Capture the cell that displays the provided text and extract its [x, y] central coordinate. 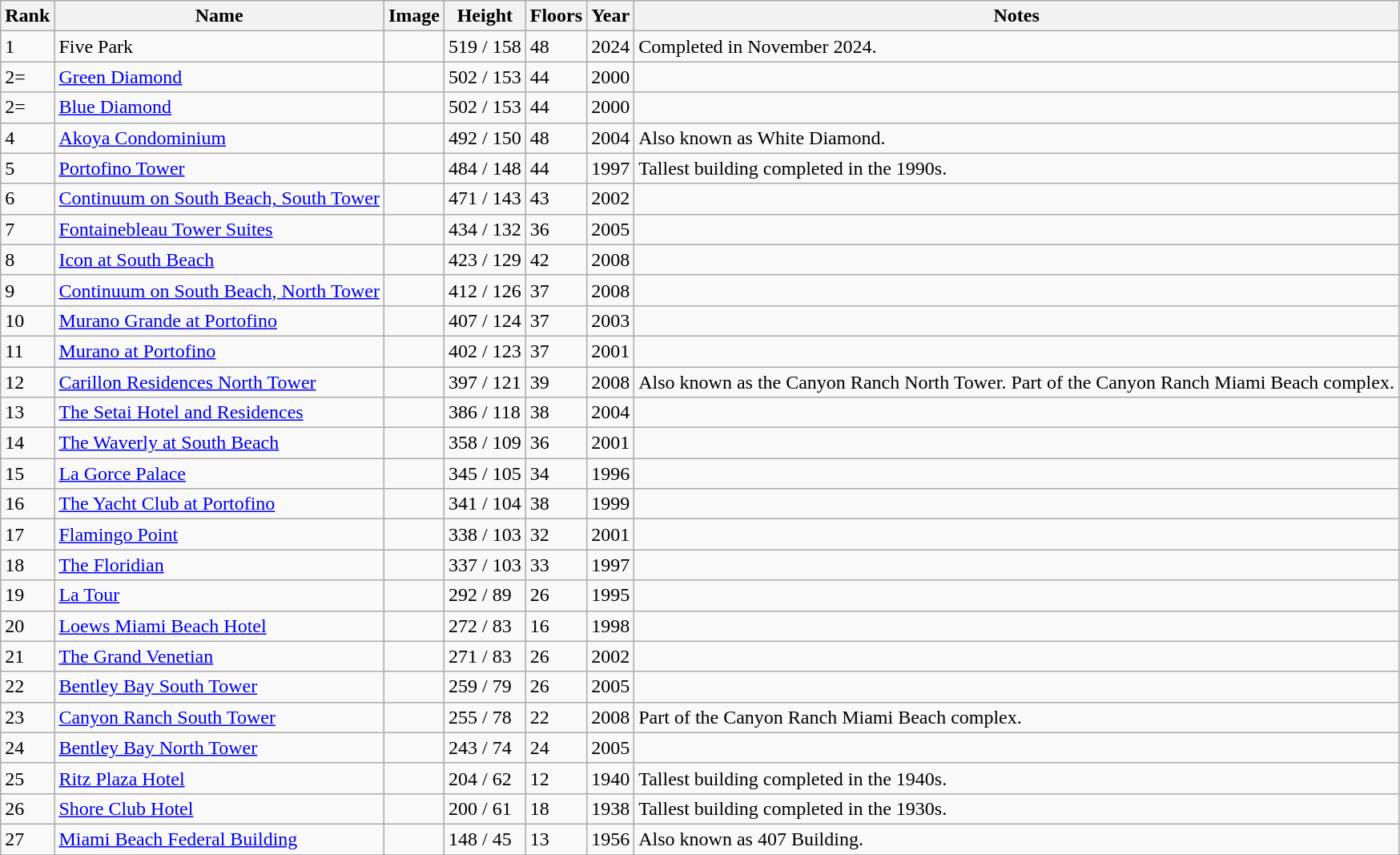
Continuum on South Beach, North Tower [219, 290]
492 / 150 [485, 138]
23 [27, 717]
Completed in November 2024. [1017, 46]
358 / 109 [485, 443]
337 / 103 [485, 565]
412 / 126 [485, 290]
Five Park [219, 46]
397 / 121 [485, 382]
The Waverly at South Beach [219, 443]
402 / 123 [485, 351]
271 / 83 [485, 656]
The Grand Venetian [219, 656]
Flamingo Point [219, 534]
Rank [27, 16]
Also known as White Diamond. [1017, 138]
Canyon Ranch South Tower [219, 717]
39 [556, 382]
Name [219, 16]
21 [27, 656]
La Tour [219, 595]
1 [27, 46]
255 / 78 [485, 717]
434 / 132 [485, 229]
15 [27, 474]
Tallest building completed in the 1990s. [1017, 168]
9 [27, 290]
407 / 124 [485, 321]
Loews Miami Beach Hotel [219, 626]
The Setai Hotel and Residences [219, 413]
345 / 105 [485, 474]
Akoya Condominium [219, 138]
Image [413, 16]
1956 [610, 839]
8 [27, 260]
Carillon Residences North Tower [219, 382]
Tallest building completed in the 1940s. [1017, 778]
386 / 118 [485, 413]
338 / 103 [485, 534]
Floors [556, 16]
17 [27, 534]
1995 [610, 595]
11 [27, 351]
1996 [610, 474]
1999 [610, 504]
Shore Club Hotel [219, 809]
Part of the Canyon Ranch Miami Beach complex. [1017, 717]
259 / 79 [485, 687]
471 / 143 [485, 199]
2024 [610, 46]
7 [27, 229]
Tallest building completed in the 1930s. [1017, 809]
42 [556, 260]
423 / 129 [485, 260]
27 [27, 839]
Also known as the Canyon Ranch North Tower. Part of the Canyon Ranch Miami Beach complex. [1017, 382]
484 / 148 [485, 168]
34 [556, 474]
272 / 83 [485, 626]
25 [27, 778]
1938 [610, 809]
Portofino Tower [219, 168]
148 / 45 [485, 839]
243 / 74 [485, 748]
The Yacht Club at Portofino [219, 504]
200 / 61 [485, 809]
Also known as 407 Building. [1017, 839]
10 [27, 321]
5 [27, 168]
Bentley Bay North Tower [219, 748]
The Floridian [219, 565]
Ritz Plaza Hotel [219, 778]
Bentley Bay South Tower [219, 687]
Icon at South Beach [219, 260]
Murano at Portofino [219, 351]
1940 [610, 778]
20 [27, 626]
Year [610, 16]
33 [556, 565]
Continuum on South Beach, South Tower [219, 199]
Height [485, 16]
Notes [1017, 16]
519 / 158 [485, 46]
2003 [610, 321]
1998 [610, 626]
Green Diamond [219, 77]
341 / 104 [485, 504]
32 [556, 534]
Miami Beach Federal Building [219, 839]
La Gorce Palace [219, 474]
43 [556, 199]
19 [27, 595]
4 [27, 138]
292 / 89 [485, 595]
Murano Grande at Portofino [219, 321]
Blue Diamond [219, 107]
Fontainebleau Tower Suites [219, 229]
6 [27, 199]
204 / 62 [485, 778]
14 [27, 443]
